Locate the cell with the specified text and output its [x, y] center coordinate. 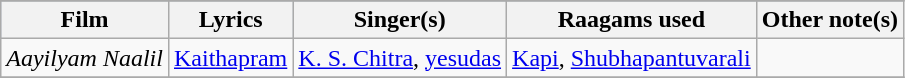
Kapi, Shubhapantuvarali [632, 58]
Film [85, 20]
Raagams used [632, 20]
K. S. Chitra, yesudas [400, 58]
Singer(s) [400, 20]
Other note(s) [830, 20]
Lyrics [230, 20]
Aayilyam Naalil [85, 58]
Kaithapram [230, 58]
